Identify which cell holds the provided text, then report its [X, Y] central coordinate. 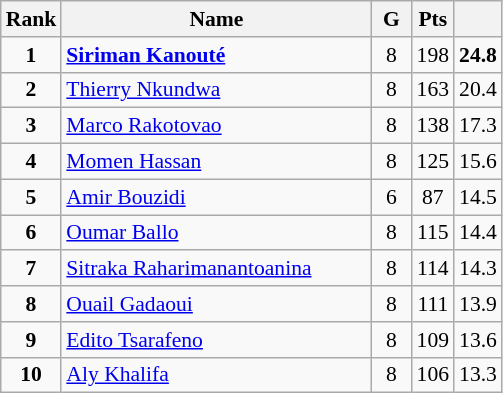
Pts [434, 19]
2 [32, 90]
106 [434, 375]
Thierry Nkundwa [216, 90]
24.8 [478, 55]
198 [434, 55]
Marco Rakotovao [216, 126]
Amir Bouzidi [216, 197]
13.3 [478, 375]
15.6 [478, 162]
163 [434, 90]
G [391, 19]
Edito Tsarafeno [216, 340]
114 [434, 269]
Sitraka Raharimanantoanina [216, 269]
Oumar Ballo [216, 233]
14.4 [478, 233]
111 [434, 304]
7 [32, 269]
138 [434, 126]
Momen Hassan [216, 162]
13.9 [478, 304]
17.3 [478, 126]
4 [32, 162]
115 [434, 233]
Aly Khalifa [216, 375]
14.3 [478, 269]
13.6 [478, 340]
125 [434, 162]
87 [434, 197]
5 [32, 197]
9 [32, 340]
Rank [32, 19]
10 [32, 375]
Siriman Kanouté [216, 55]
1 [32, 55]
14.5 [478, 197]
Name [216, 19]
Ouail Gadaoui [216, 304]
109 [434, 340]
20.4 [478, 90]
3 [32, 126]
